Return the [X, Y] coordinate for the center point of the cell that contains the specified text.  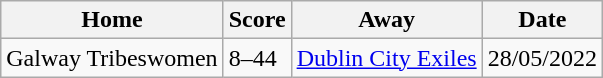
Galway Tribeswomen [112, 58]
Home [112, 20]
28/05/2022 [542, 58]
Score [257, 20]
Dublin City Exiles [386, 58]
8–44 [257, 58]
Date [542, 20]
Away [386, 20]
